Search for the cell housing the specified text and yield its (x, y) center coordinate. 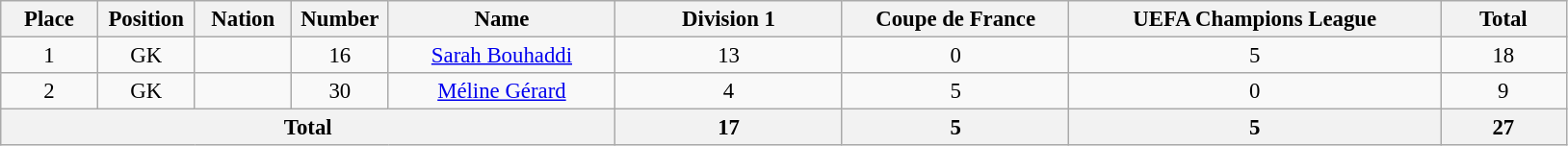
16 (341, 56)
Sarah Bouhaddi (502, 56)
Place (50, 19)
17 (729, 128)
Number (341, 19)
Name (502, 19)
UEFA Champions League (1255, 19)
2 (50, 91)
Division 1 (729, 19)
9 (1504, 91)
1 (50, 56)
Position (146, 19)
Nation (243, 19)
27 (1504, 128)
30 (341, 91)
4 (729, 91)
Méline Gérard (502, 91)
18 (1504, 56)
13 (729, 56)
Coupe de France (955, 19)
